Determine the (x, y) coordinate at the center of the cell enclosing the given text.  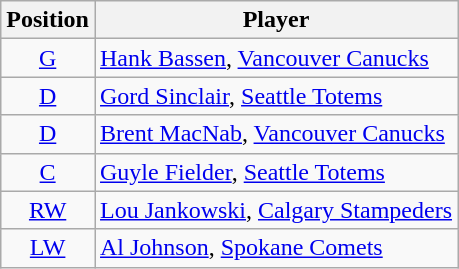
Al Johnson, Spokane Comets (276, 248)
G (48, 58)
Position (48, 20)
C (48, 172)
RW (48, 210)
LW (48, 248)
Lou Jankowski, Calgary Stampeders (276, 210)
Gord Sinclair, Seattle Totems (276, 96)
Guyle Fielder, Seattle Totems (276, 172)
Player (276, 20)
Brent MacNab, Vancouver Canucks (276, 134)
Hank Bassen, Vancouver Canucks (276, 58)
